Capture the cell that displays the provided text and extract its [X, Y] central coordinate. 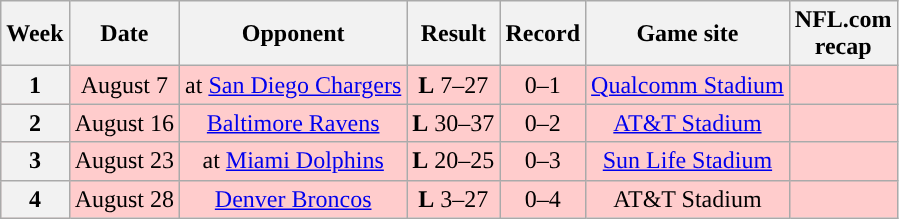
August 28 [124, 199]
at San Diego Chargers [294, 85]
Week [35, 34]
Opponent [294, 34]
Qualcomm Stadium [688, 85]
L 20–25 [454, 161]
Sun Life Stadium [688, 161]
at Miami Dolphins [294, 161]
Game site [688, 34]
L 7–27 [454, 85]
0–2 [543, 123]
Result [454, 34]
0–4 [543, 199]
1 [35, 85]
August 23 [124, 161]
L 30–37 [454, 123]
3 [35, 161]
Record [543, 34]
Denver Broncos [294, 199]
NFL.comrecap [843, 34]
0–3 [543, 161]
Date [124, 34]
Baltimore Ravens [294, 123]
2 [35, 123]
4 [35, 199]
L 3–27 [454, 199]
August 7 [124, 85]
August 16 [124, 123]
0–1 [543, 85]
